Return [x, y] of the center of cell containing provided text 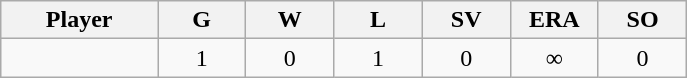
Player [80, 20]
∞ [554, 58]
SV [466, 20]
W [290, 20]
L [378, 20]
ERA [554, 20]
G [202, 20]
SO [642, 20]
